For the text-containing cell, return its midpoint in [X, Y] coordinate format. 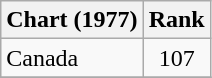
Chart (1977) [72, 20]
107 [176, 58]
Rank [176, 20]
Canada [72, 58]
